Pinpoint the cell where the given text exists, returning its (x, y) midpoint coordinate. 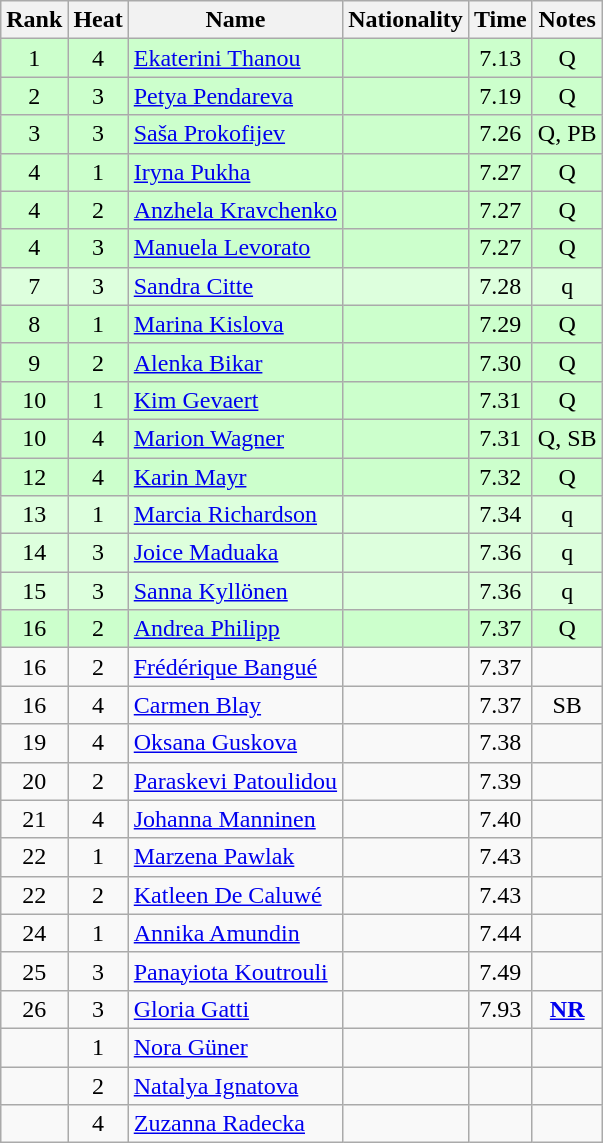
21 (34, 819)
7.39 (500, 781)
Ekaterini Thanou (235, 58)
Notes (567, 20)
Nationality (406, 20)
Petya Pendareva (235, 96)
20 (34, 781)
7.29 (500, 324)
14 (34, 553)
Nora Güner (235, 1047)
Frédérique Bangué (235, 667)
Marion Wagner (235, 438)
7.38 (500, 743)
7.19 (500, 96)
Carmen Blay (235, 705)
9 (34, 362)
7.13 (500, 58)
SB (567, 705)
Karin Mayr (235, 477)
Manuela Levorato (235, 248)
7.30 (500, 362)
Iryna Pukha (235, 172)
Gloria Gatti (235, 1009)
24 (34, 933)
12 (34, 477)
Sanna Kyllönen (235, 591)
Johanna Manninen (235, 819)
7.93 (500, 1009)
7.28 (500, 286)
Name (235, 20)
25 (34, 971)
Marina Kislova (235, 324)
7.40 (500, 819)
7.26 (500, 134)
Anzhela Kravchenko (235, 210)
Annika Amundin (235, 933)
Katleen De Caluwé (235, 895)
7 (34, 286)
Joice Maduaka (235, 553)
Rank (34, 20)
7.34 (500, 515)
7.49 (500, 971)
7.32 (500, 477)
Heat (98, 20)
Panayiota Koutrouli (235, 971)
Natalya Ignatova (235, 1085)
Kim Gevaert (235, 400)
NR (567, 1009)
Marzena Pawlak (235, 857)
Marcia Richardson (235, 515)
Paraskevi Patoulidou (235, 781)
Alenka Bikar (235, 362)
26 (34, 1009)
Oksana Guskova (235, 743)
Time (500, 20)
13 (34, 515)
Sandra Citte (235, 286)
15 (34, 591)
Andrea Philipp (235, 629)
7.44 (500, 933)
Q, SB (567, 438)
19 (34, 743)
8 (34, 324)
Zuzanna Radecka (235, 1124)
Q, PB (567, 134)
Saša Prokofijev (235, 134)
